Pinpoint the cell where the given text exists, returning its (X, Y) midpoint coordinate. 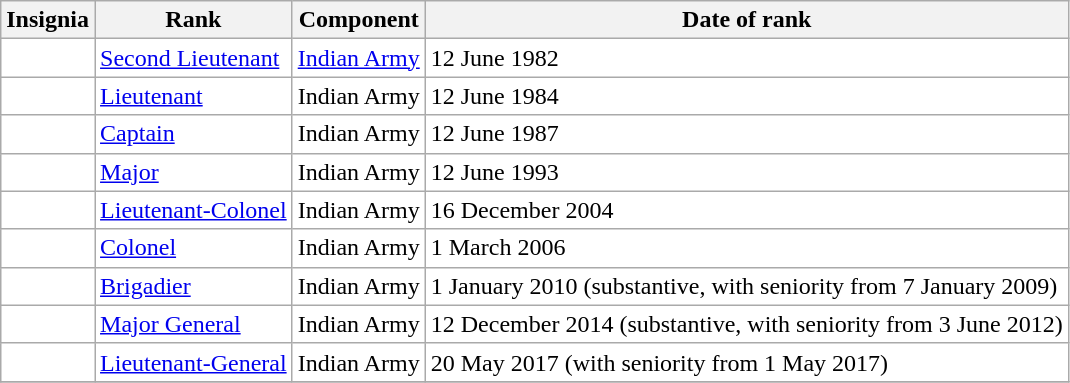
Major General (194, 324)
1 January 2010 (substantive, with seniority from 7 January 2009) (746, 286)
Major (194, 172)
Lieutenant (194, 96)
12 June 1982 (746, 58)
Rank (194, 20)
12 June 1987 (746, 134)
12 June 1984 (746, 96)
Brigadier (194, 286)
Captain (194, 134)
Insignia (48, 20)
Lieutenant-Colonel (194, 210)
Second Lieutenant (194, 58)
1 March 2006 (746, 248)
Date of rank (746, 20)
12 December 2014 (substantive, with seniority from 3 June 2012) (746, 324)
Colonel (194, 248)
16 December 2004 (746, 210)
20 May 2017 (with seniority from 1 May 2017) (746, 362)
Lieutenant-General (194, 362)
Component (358, 20)
12 June 1993 (746, 172)
